Identify which cell holds the provided text, then report its (X, Y) central coordinate. 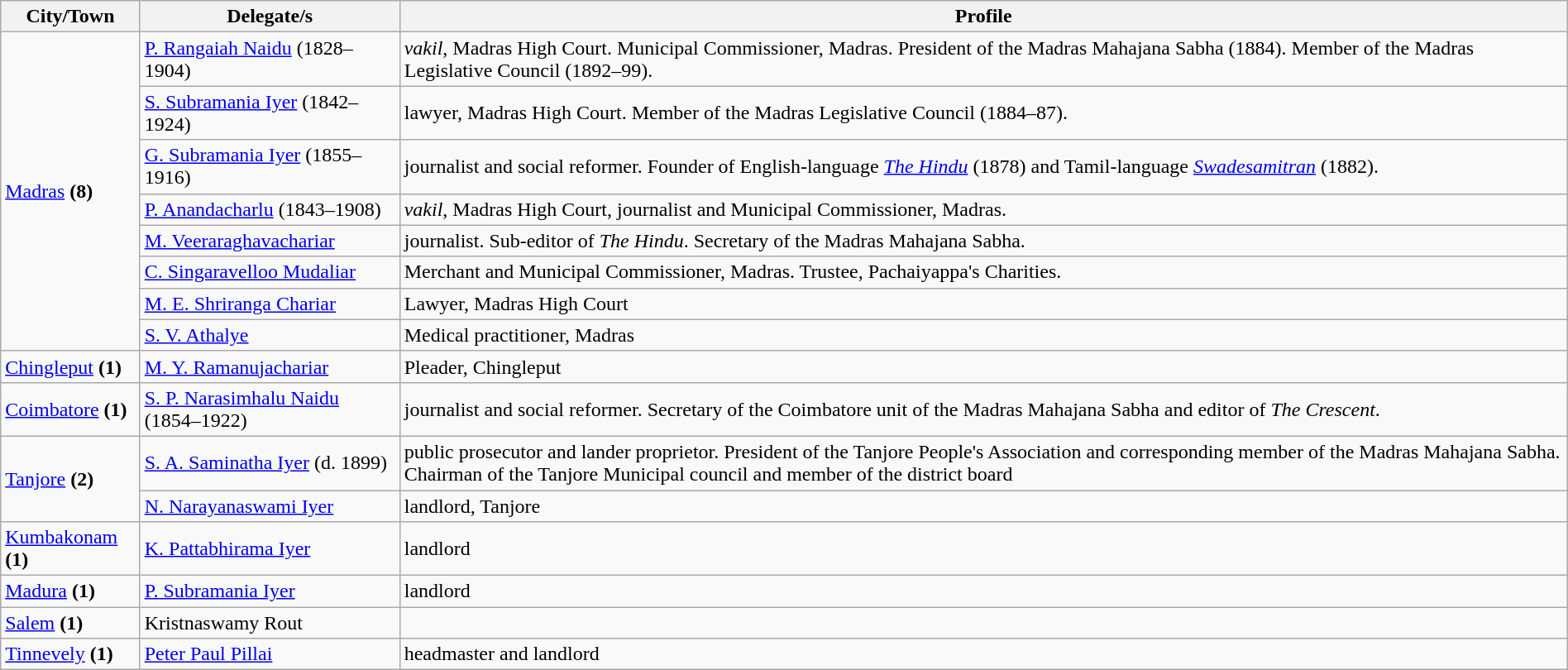
S. A. Saminatha Iyer (d. 1899) (270, 463)
C. Singaravelloo Mudaliar (270, 272)
journalist. Sub-editor of The Hindu. Secretary of the Madras Mahajana Sabha. (983, 241)
headmaster and landlord (983, 654)
Tanjore (2) (70, 478)
S. Subramania Iyer (1842–1924) (270, 112)
M. Y. Ramanujachariar (270, 366)
S. V. Athalye (270, 335)
S. P. Narasimhalu Naidu (1854–1922) (270, 409)
Profile (983, 17)
K. Pattabhirama Iyer (270, 549)
Salem (1) (70, 623)
G. Subramania Iyer (1855–1916) (270, 167)
vakil, Madras High Court, journalist and Municipal Commissioner, Madras. (983, 209)
Kristnaswamy Rout (270, 623)
Merchant and Municipal Commissioner, Madras. Trustee, Pachaiyappa's Charities. (983, 272)
Madura (1) (70, 591)
Peter Paul Pillai (270, 654)
P. Rangaiah Naidu (1828–1904) (270, 60)
Delegate/s (270, 17)
M. Veeraraghavachariar (270, 241)
M. E. Shriranga Chariar (270, 304)
journalist and social reformer. Secretary of the Coimbatore unit of the Madras Mahajana Sabha and editor of The Crescent. (983, 409)
Coimbatore (1) (70, 409)
Kumbakonam (1) (70, 549)
City/Town (70, 17)
P. Anandacharlu (1843–1908) (270, 209)
Medical practitioner, Madras (983, 335)
Chingleput (1) (70, 366)
Lawyer, Madras High Court (983, 304)
lawyer, Madras High Court. Member of the Madras Legislative Council (1884–87). (983, 112)
Tinnevely (1) (70, 654)
landlord, Tanjore (983, 505)
Madras (8) (70, 192)
Pleader, Chingleput (983, 366)
journalist and social reformer. Founder of English-language The Hindu (1878) and Tamil-language Swadesamitran (1882). (983, 167)
P. Subramania Iyer (270, 591)
N. Narayanaswami Iyer (270, 505)
